For the text-containing cell, return its midpoint in [x, y] coordinate format. 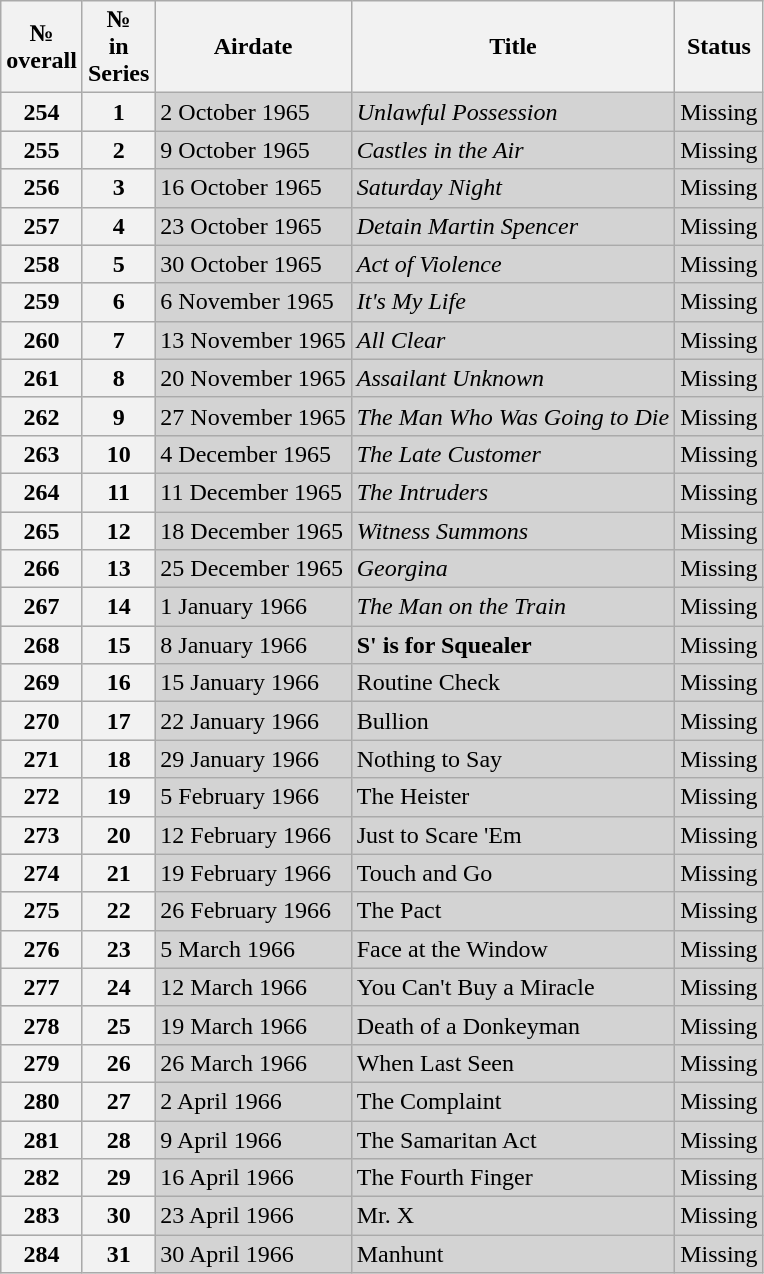
6 [118, 302]
№overall [42, 47]
22 January 1966 [253, 721]
13 [118, 569]
28 [118, 1139]
Status [719, 47]
8 January 1966 [253, 645]
Detain Martin Spencer [513, 226]
Georgina [513, 569]
282 [42, 1178]
283 [42, 1216]
284 [42, 1254]
256 [42, 188]
The Late Customer [513, 454]
268 [42, 645]
27 [118, 1101]
It's My Life [513, 302]
264 [42, 492]
7 [118, 340]
259 [42, 302]
22 [118, 911]
265 [42, 531]
Bullion [513, 721]
The Samaritan Act [513, 1139]
280 [42, 1101]
Manhunt [513, 1254]
2 [118, 150]
276 [42, 949]
18 [118, 759]
281 [42, 1139]
269 [42, 683]
20 [118, 835]
All Clear [513, 340]
4 [118, 226]
29 January 1966 [253, 759]
17 [118, 721]
12 February 1966 [253, 835]
274 [42, 873]
16 [118, 683]
18 December 1965 [253, 531]
9 October 1965 [253, 150]
5 [118, 264]
23 [118, 949]
12 March 1966 [253, 987]
20 November 1965 [253, 378]
16 April 1966 [253, 1178]
Act of Violence [513, 264]
260 [42, 340]
261 [42, 378]
30 [118, 1216]
12 [118, 531]
The Pact [513, 911]
255 [42, 150]
19 March 1966 [253, 1025]
Touch and Go [513, 873]
10 [118, 454]
Mr. X [513, 1216]
Death of a Donkeyman [513, 1025]
4 December 1965 [253, 454]
19 February 1966 [253, 873]
1 [118, 112]
2 April 1966 [253, 1101]
When Last Seen [513, 1063]
21 [118, 873]
278 [42, 1025]
26 [118, 1063]
The Complaint [513, 1101]
Assailant Unknown [513, 378]
Castles in the Air [513, 150]
19 [118, 797]
262 [42, 416]
Witness Summons [513, 531]
11 December 1965 [253, 492]
14 [118, 607]
6 November 1965 [253, 302]
The Heister [513, 797]
25 [118, 1025]
8 [118, 378]
1 January 1966 [253, 607]
5 March 1966 [253, 949]
258 [42, 264]
26 February 1966 [253, 911]
23 October 1965 [253, 226]
277 [42, 987]
Unlawful Possession [513, 112]
The Fourth Finger [513, 1178]
271 [42, 759]
267 [42, 607]
Nothing to Say [513, 759]
S' is for Squealer [513, 645]
Just to Scare 'Em [513, 835]
273 [42, 835]
26 March 1966 [253, 1063]
9 [118, 416]
9 April 1966 [253, 1139]
263 [42, 454]
24 [118, 987]
2 October 1965 [253, 112]
Airdate [253, 47]
23 April 1966 [253, 1216]
257 [42, 226]
13 November 1965 [253, 340]
You Can't Buy a Miracle [513, 987]
№inSeries [118, 47]
266 [42, 569]
15 [118, 645]
279 [42, 1063]
3 [118, 188]
The Man Who Was Going to Die [513, 416]
29 [118, 1178]
30 April 1966 [253, 1254]
11 [118, 492]
16 October 1965 [253, 188]
275 [42, 911]
25 December 1965 [253, 569]
15 January 1966 [253, 683]
The Man on the Train [513, 607]
Face at the Window [513, 949]
Routine Check [513, 683]
The Intruders [513, 492]
Saturday Night [513, 188]
Title [513, 47]
27 November 1965 [253, 416]
270 [42, 721]
30 October 1965 [253, 264]
31 [118, 1254]
272 [42, 797]
5 February 1966 [253, 797]
254 [42, 112]
